Return [x, y] of the center of cell containing provided text 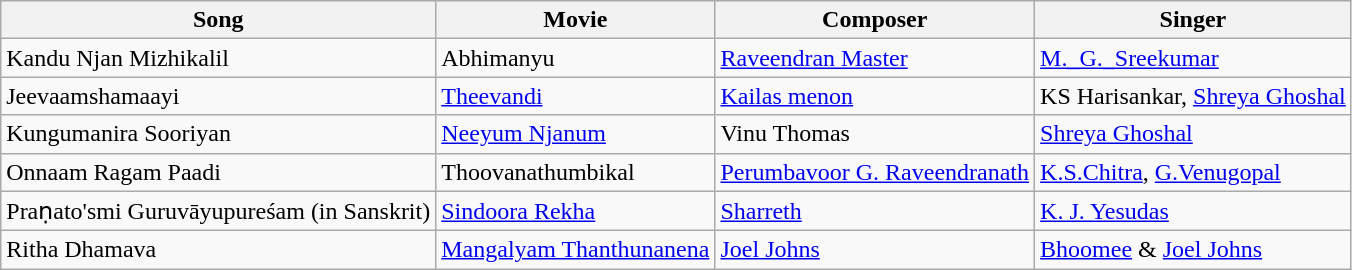
Sindoora Rekha [576, 211]
Joel Johns [875, 250]
Neeyum Njanum [576, 134]
Theevandi [576, 96]
K. J. Yesudas [1194, 211]
Kailas menon [875, 96]
Movie [576, 20]
Raveendran Master [875, 58]
Praṇato'smi Guruvāyupureśam (in Sanskrit) [218, 211]
Shreya Ghoshal [1194, 134]
Kandu Njan Mizhikalil [218, 58]
Kungumanira Sooriyan [218, 134]
Abhimanyu [576, 58]
Singer [1194, 20]
Sharreth [875, 211]
Composer [875, 20]
Mangalyam Thanthunanena [576, 250]
Thoovanathumbikal [576, 172]
Song [218, 20]
Jeevaamshamaayi [218, 96]
K.S.Chitra, G.Venugopal [1194, 172]
Perumbavoor G. Raveendranath [875, 172]
Bhoomee & Joel Johns [1194, 250]
M._G._Sreekumar [1194, 58]
Ritha Dhamava [218, 250]
KS Harisankar, Shreya Ghoshal [1194, 96]
Vinu Thomas [875, 134]
Onnaam Ragam Paadi [218, 172]
